Find where the given text appears and provide that cell's center as (x, y) coordinate. 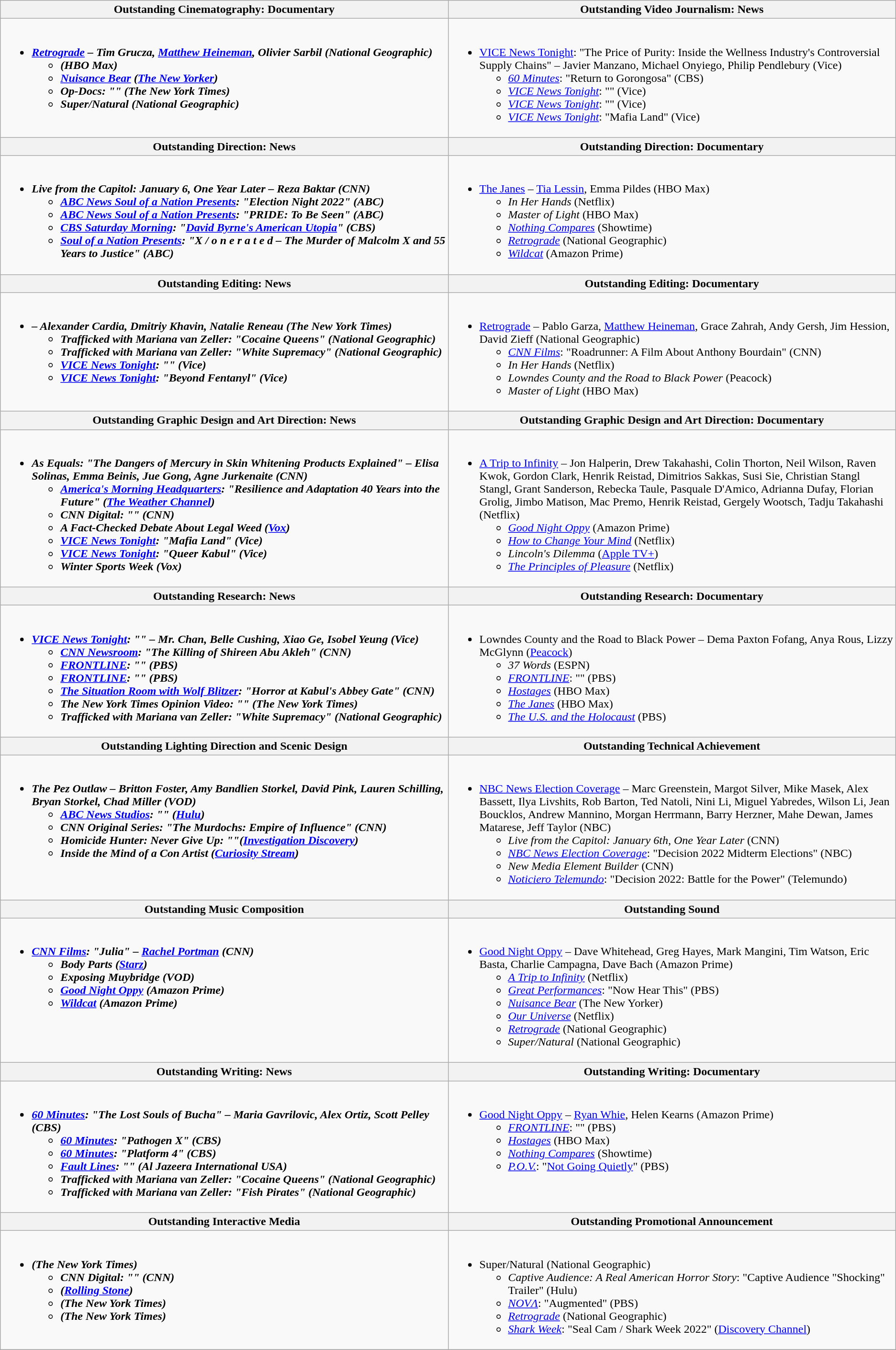
Outstanding Sound (672, 909)
Outstanding Research: Documentary (672, 596)
Outstanding Direction: News (224, 146)
Outstanding Graphic Design and Art Direction: Documentary (672, 420)
Outstanding Direction: Documentary (672, 146)
Outstanding Promotional Announcement (672, 1222)
Outstanding Music Composition (224, 909)
Outstanding Research: News (224, 596)
(The New York Times)CNN Digital: "" (CNN) (Rolling Stone) (The New York Times) (The New York Times) (224, 1290)
Outstanding Technical Achievement (672, 746)
Outstanding Interactive Media (224, 1222)
Outstanding Graphic Design and Art Direction: News (224, 420)
Outstanding Editing: Documentary (672, 283)
Outstanding Video Journalism: News (672, 10)
Outstanding Writing: News (224, 1072)
Outstanding Cinematography: Documentary (224, 10)
Outstanding Editing: News (224, 283)
CNN Films: "Julia" – Rachel Portman (CNN)Body Parts (Starz)Exposing Muybridge (VOD)Good Night Oppy (Amazon Prime)Wildcat (Amazon Prime) (224, 990)
Outstanding Writing: Documentary (672, 1072)
Outstanding Lighting Direction and Scenic Design (224, 746)
